Output the [X, Y] coordinate of the center of the cell containing the given text.  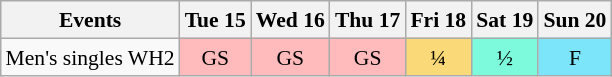
Men's singles WH2 [90, 56]
Sun 20 [574, 20]
Sat 19 [504, 20]
Tue 15 [216, 20]
Thu 17 [368, 20]
Wed 16 [290, 20]
F [574, 56]
Events [90, 20]
½ [504, 56]
¼ [438, 56]
Fri 18 [438, 20]
